Identify which cell holds the provided text, then report its [x, y] central coordinate. 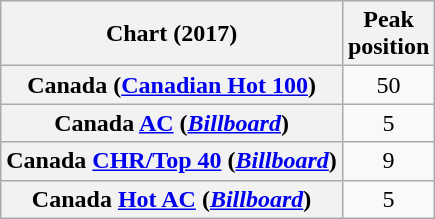
9 [388, 161]
Canada AC (Billboard) [172, 123]
Peakposition [388, 34]
Canada (Canadian Hot 100) [172, 85]
Canada CHR/Top 40 (Billboard) [172, 161]
Canada Hot AC (Billboard) [172, 199]
Chart (2017) [172, 34]
50 [388, 85]
